Determine the (X, Y) coordinate at the center of the cell enclosing the given text.  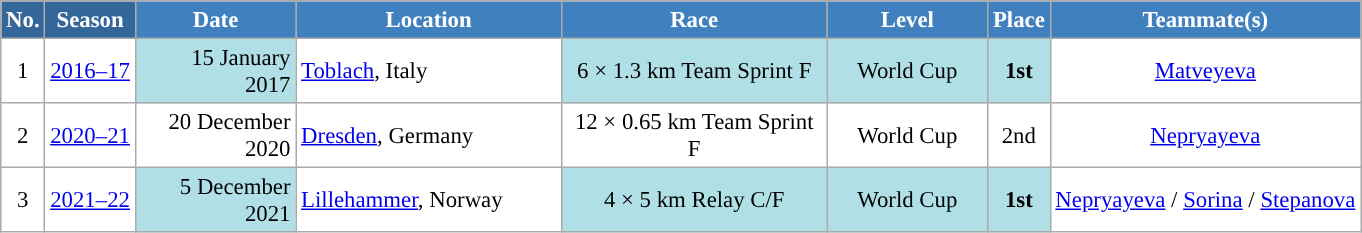
20 December 2020 (216, 136)
Nepryayeva (1206, 136)
12 × 0.65 km Team Sprint F (694, 136)
Dresden, Germany (429, 136)
Race (694, 20)
15 January 2017 (216, 72)
Date (216, 20)
2020–21 (90, 136)
Matveyeva (1206, 72)
No. (23, 20)
Toblach, Italy (429, 72)
2016–17 (90, 72)
Season (90, 20)
6 × 1.3 km Team Sprint F (694, 72)
2 (23, 136)
1 (23, 72)
Lillehammer, Norway (429, 200)
Location (429, 20)
4 × 5 km Relay C/F (694, 200)
2nd (1019, 136)
Level (908, 20)
Nepryayeva / Sorina / Stepanova (1206, 200)
2021–22 (90, 200)
Teammate(s) (1206, 20)
5 December 2021 (216, 200)
3 (23, 200)
Place (1019, 20)
